For the text-containing cell, return its midpoint in (x, y) coordinate format. 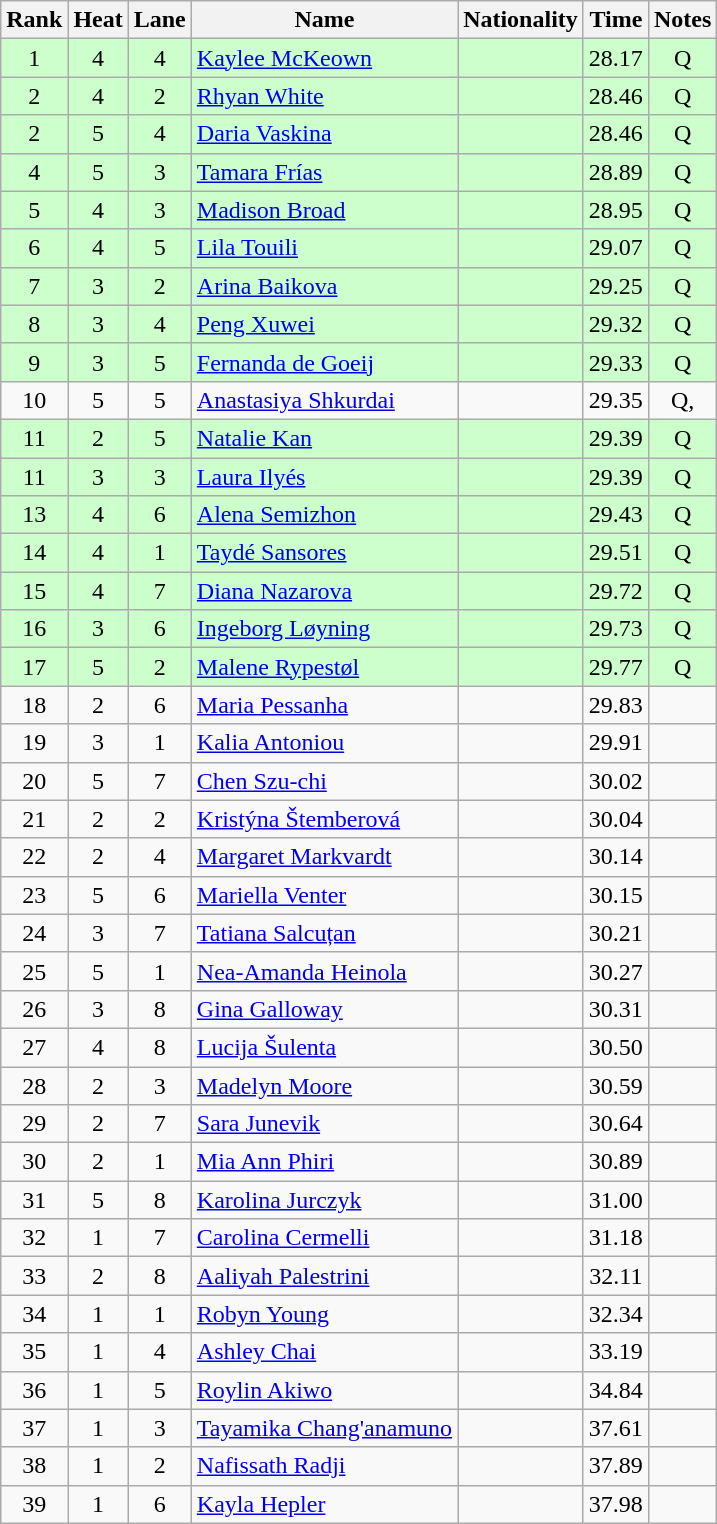
34 (34, 1314)
37.98 (616, 1504)
Anastasiya Shkurdai (324, 400)
Roylin Akiwo (324, 1390)
29.51 (616, 553)
23 (34, 895)
Lane (160, 20)
Q, (682, 400)
29.83 (616, 705)
Diana Nazarova (324, 591)
33.19 (616, 1352)
Tatiana Salcuțan (324, 933)
28.89 (616, 172)
Name (324, 20)
13 (34, 515)
Time (616, 20)
Fernanda de Goeij (324, 362)
28 (34, 1085)
Mia Ann Phiri (324, 1162)
Peng Xuwei (324, 324)
Rank (34, 20)
Notes (682, 20)
Lila Touili (324, 248)
28.95 (616, 210)
Arina Baikova (324, 286)
30.14 (616, 857)
Ingeborg Løyning (324, 629)
Mariella Venter (324, 895)
Margaret Markvardt (324, 857)
Lucija Šulenta (324, 1047)
30.89 (616, 1162)
Kristýna Štemberová (324, 819)
Kayla Hepler (324, 1504)
31 (34, 1200)
35 (34, 1352)
Nafissath Radji (324, 1466)
Sara Junevik (324, 1124)
29.77 (616, 667)
30.50 (616, 1047)
Carolina Cermelli (324, 1238)
Natalie Kan (324, 438)
Ashley Chai (324, 1352)
29.32 (616, 324)
Alena Semizhon (324, 515)
32.34 (616, 1314)
29.35 (616, 400)
9 (34, 362)
29.43 (616, 515)
Kalia Antoniou (324, 743)
29.25 (616, 286)
37.61 (616, 1428)
Nea-Amanda Heinola (324, 971)
30 (34, 1162)
25 (34, 971)
27 (34, 1047)
16 (34, 629)
30.04 (616, 819)
Aaliyah Palestrini (324, 1276)
Kaylee McKeown (324, 58)
29.72 (616, 591)
30.31 (616, 1009)
Daria Vaskina (324, 134)
24 (34, 933)
30.64 (616, 1124)
14 (34, 553)
29.91 (616, 743)
21 (34, 819)
22 (34, 857)
30.21 (616, 933)
33 (34, 1276)
17 (34, 667)
Malene Rypestøl (324, 667)
29 (34, 1124)
29.33 (616, 362)
19 (34, 743)
31.00 (616, 1200)
Maria Pessanha (324, 705)
Nationality (521, 20)
Karolina Jurczyk (324, 1200)
29.07 (616, 248)
Rhyan White (324, 96)
37.89 (616, 1466)
Gina Galloway (324, 1009)
Tayamika Chang'anamuno (324, 1428)
32 (34, 1238)
Tamara Frías (324, 172)
Taydé Sansores (324, 553)
Laura Ilyés (324, 477)
15 (34, 591)
30.02 (616, 781)
32.11 (616, 1276)
Madison Broad (324, 210)
36 (34, 1390)
Robyn Young (324, 1314)
30.59 (616, 1085)
38 (34, 1466)
26 (34, 1009)
31.18 (616, 1238)
20 (34, 781)
28.17 (616, 58)
18 (34, 705)
10 (34, 400)
39 (34, 1504)
30.15 (616, 895)
30.27 (616, 971)
Heat (98, 20)
Madelyn Moore (324, 1085)
Chen Szu-chi (324, 781)
34.84 (616, 1390)
29.73 (616, 629)
37 (34, 1428)
